Provide the (x, y) coordinate of the cell's center where the given text is located.  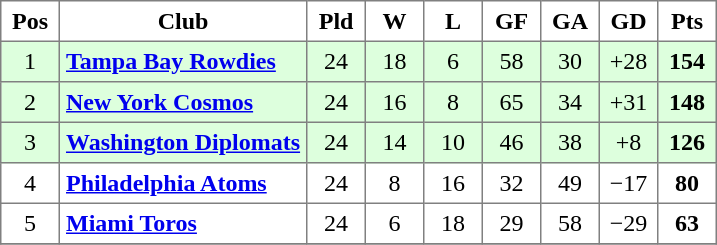
−29 (628, 223)
L (453, 21)
63 (687, 223)
Tampa Bay Rowdies (183, 61)
148 (687, 102)
4 (30, 183)
80 (687, 183)
Pld (336, 21)
3 (30, 142)
2 (30, 102)
34 (570, 102)
46 (511, 142)
65 (511, 102)
GD (628, 21)
+28 (628, 61)
30 (570, 61)
32 (511, 183)
GF (511, 21)
−17 (628, 183)
14 (394, 142)
+8 (628, 142)
Philadelphia Atoms (183, 183)
Miami Toros (183, 223)
Pos (30, 21)
49 (570, 183)
Washington Diplomats (183, 142)
Club (183, 21)
38 (570, 142)
W (394, 21)
Pts (687, 21)
New York Cosmos (183, 102)
5 (30, 223)
10 (453, 142)
+31 (628, 102)
1 (30, 61)
154 (687, 61)
GA (570, 21)
29 (511, 223)
126 (687, 142)
